From the cell containing the given text, extract its center point as (x, y) coordinate. 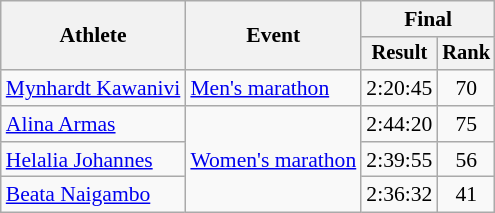
2:39:55 (399, 160)
2:36:32 (399, 195)
Rank (466, 54)
Alina Armas (94, 124)
75 (466, 124)
Men's marathon (273, 88)
Final (428, 19)
Beata Naigambo (94, 195)
Women's marathon (273, 160)
Event (273, 36)
Result (399, 54)
41 (466, 195)
2:44:20 (399, 124)
Mynhardt Kawanivi (94, 88)
2:20:45 (399, 88)
70 (466, 88)
Athlete (94, 36)
Helalia Johannes (94, 160)
56 (466, 160)
